Locate the cell with the specified text and output its (x, y) center coordinate. 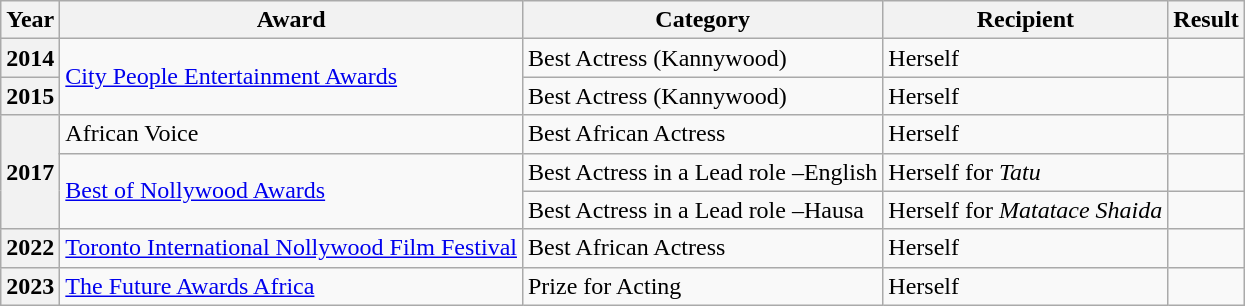
Best Actress in a Lead role –Hausa (702, 210)
Best Actress in a Lead role –English (702, 172)
Award (292, 20)
The Future Awards Africa (292, 286)
Prize for Acting (702, 286)
Year (30, 20)
Toronto International Nollywood Film Festival (292, 248)
Result (1206, 20)
2017 (30, 172)
2023 (30, 286)
Herself for Matatace Shaida (1026, 210)
2015 (30, 96)
2014 (30, 58)
African Voice (292, 134)
City People Entertainment Awards (292, 77)
2022 (30, 248)
Herself for Tatu (1026, 172)
Category (702, 20)
Recipient (1026, 20)
Best of Nollywood Awards (292, 191)
